Return the [X, Y] coordinate for the center point of the cell that contains the specified text.  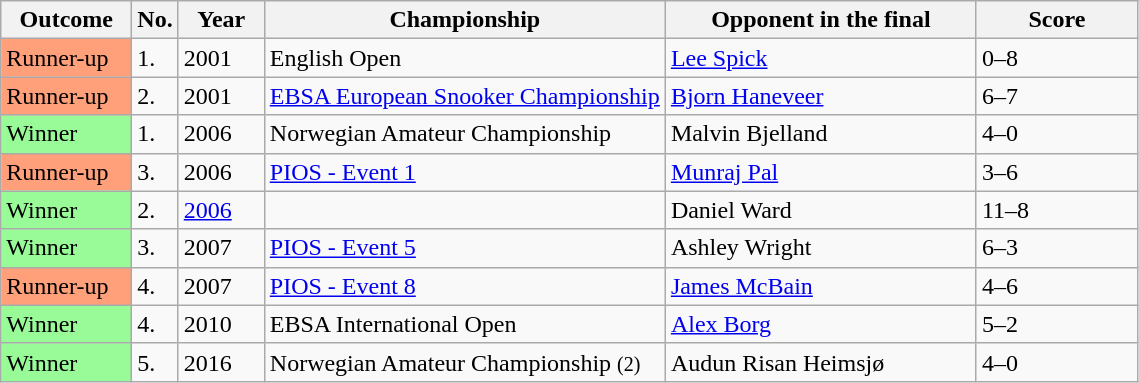
PIOS - Event 8 [464, 286]
Championship [464, 20]
0–8 [1056, 58]
Audun Risan Heimsjø [820, 362]
2016 [221, 362]
Alex Borg [820, 324]
6–3 [1056, 248]
PIOS - Event 5 [464, 248]
No. [155, 20]
Ashley Wright [820, 248]
6–7 [1056, 96]
5–2 [1056, 324]
EBSA European Snooker Championship [464, 96]
11–8 [1056, 210]
Year [221, 20]
3–6 [1056, 172]
2010 [221, 324]
Score [1056, 20]
Norwegian Amateur Championship [464, 134]
5. [155, 362]
James McBain [820, 286]
Malvin Bjelland [820, 134]
English Open [464, 58]
Lee Spick [820, 58]
Opponent in the final [820, 20]
Norwegian Amateur Championship (2) [464, 362]
4–6 [1056, 286]
EBSA International Open [464, 324]
Outcome [66, 20]
Bjorn Haneveer [820, 96]
Munraj Pal [820, 172]
PIOS - Event 1 [464, 172]
Daniel Ward [820, 210]
